Pinpoint the cell where the given text exists, returning its (X, Y) midpoint coordinate. 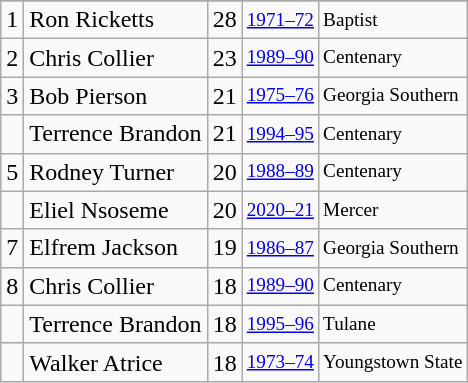
1971–72 (280, 20)
2020–21 (280, 210)
1994–95 (280, 134)
Tulane (394, 324)
1986–87 (280, 248)
1975–76 (280, 96)
Eliel Nsoseme (116, 210)
28 (224, 20)
Ron Ricketts (116, 20)
Mercer (394, 210)
7 (12, 248)
Walker Atrice (116, 362)
1995–96 (280, 324)
3 (12, 96)
Youngstown State (394, 362)
5 (12, 172)
1988–89 (280, 172)
Elfrem Jackson (116, 248)
1 (12, 20)
8 (12, 286)
23 (224, 58)
Bob Pierson (116, 96)
2 (12, 58)
1973–74 (280, 362)
Baptist (394, 20)
19 (224, 248)
Rodney Turner (116, 172)
